Determine the [X, Y] coordinate at the center of the cell enclosing the given text.  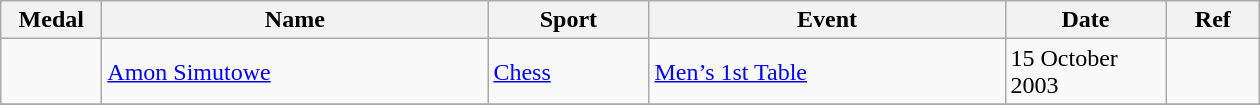
Chess [568, 72]
Event [827, 20]
15 October 2003 [1086, 72]
Men’s 1st Table [827, 72]
Name [295, 20]
Sport [568, 20]
Amon Simutowe [295, 72]
Date [1086, 20]
Medal [52, 20]
Ref [1213, 20]
